Return the (x, y) coordinate for the center point of the cell that contains the specified text.  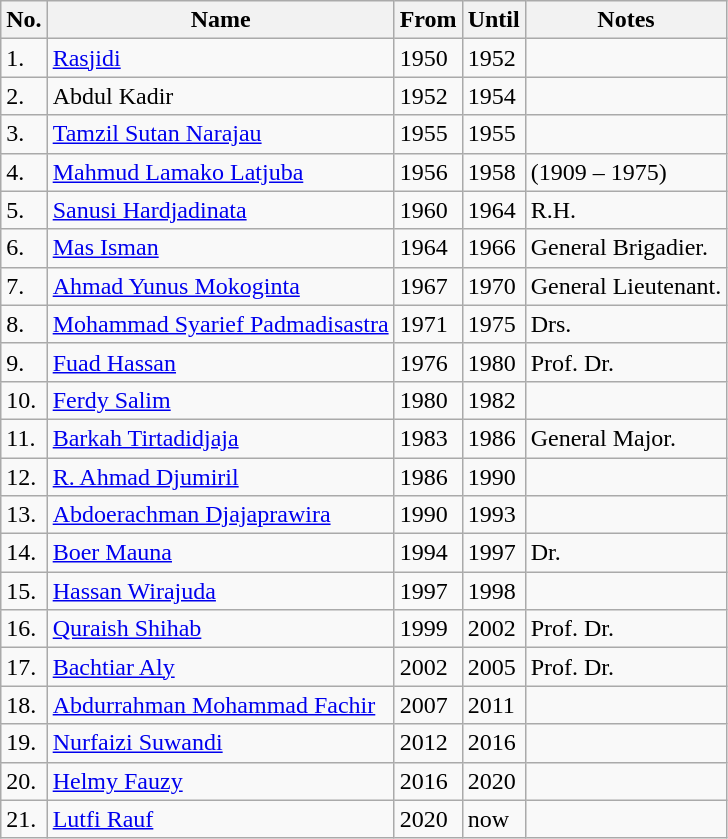
Nurfaizi Suwandi (220, 743)
Abdurrahman Mohammad Fachir (220, 705)
General Brigadier. (626, 248)
From (428, 20)
Rasjidi (220, 58)
12. (24, 477)
Notes (626, 20)
Until (494, 20)
Quraish Shihab (220, 629)
Mohammad Syarief Padmadisastra (220, 324)
Helmy Fauzy (220, 781)
1998 (494, 591)
Ferdy Salim (220, 400)
(1909 – 1975) (626, 172)
1982 (494, 400)
1956 (428, 172)
5. (24, 210)
10. (24, 400)
7. (24, 286)
14. (24, 553)
Tamzil Sutan Narajau (220, 134)
Dr. (626, 553)
18. (24, 705)
1960 (428, 210)
2011 (494, 705)
1954 (494, 96)
No. (24, 20)
Bachtiar Aly (220, 667)
Barkah Tirtadidjaja (220, 438)
Mahmud Lamako Latjuba (220, 172)
1971 (428, 324)
Abdul Kadir (220, 96)
Drs. (626, 324)
1967 (428, 286)
17. (24, 667)
R.H. (626, 210)
1958 (494, 172)
1950 (428, 58)
2005 (494, 667)
General Major. (626, 438)
16. (24, 629)
15. (24, 591)
1999 (428, 629)
6. (24, 248)
General Lieutenant. (626, 286)
19. (24, 743)
Ahmad Yunus Mokoginta (220, 286)
Boer Mauna (220, 553)
20. (24, 781)
Name (220, 20)
Sanusi Hardjadinata (220, 210)
1. (24, 58)
Mas Isman (220, 248)
2007 (428, 705)
now (494, 819)
21. (24, 819)
1966 (494, 248)
1975 (494, 324)
2. (24, 96)
Hassan Wirajuda (220, 591)
11. (24, 438)
1970 (494, 286)
Abdoerachman Djajaprawira (220, 515)
2012 (428, 743)
1983 (428, 438)
8. (24, 324)
Lutfi Rauf (220, 819)
1976 (428, 362)
Fuad Hassan (220, 362)
4. (24, 172)
1994 (428, 553)
1993 (494, 515)
13. (24, 515)
R. Ahmad Djumiril (220, 477)
3. (24, 134)
9. (24, 362)
